Search for the cell housing the specified text and yield its (X, Y) center coordinate. 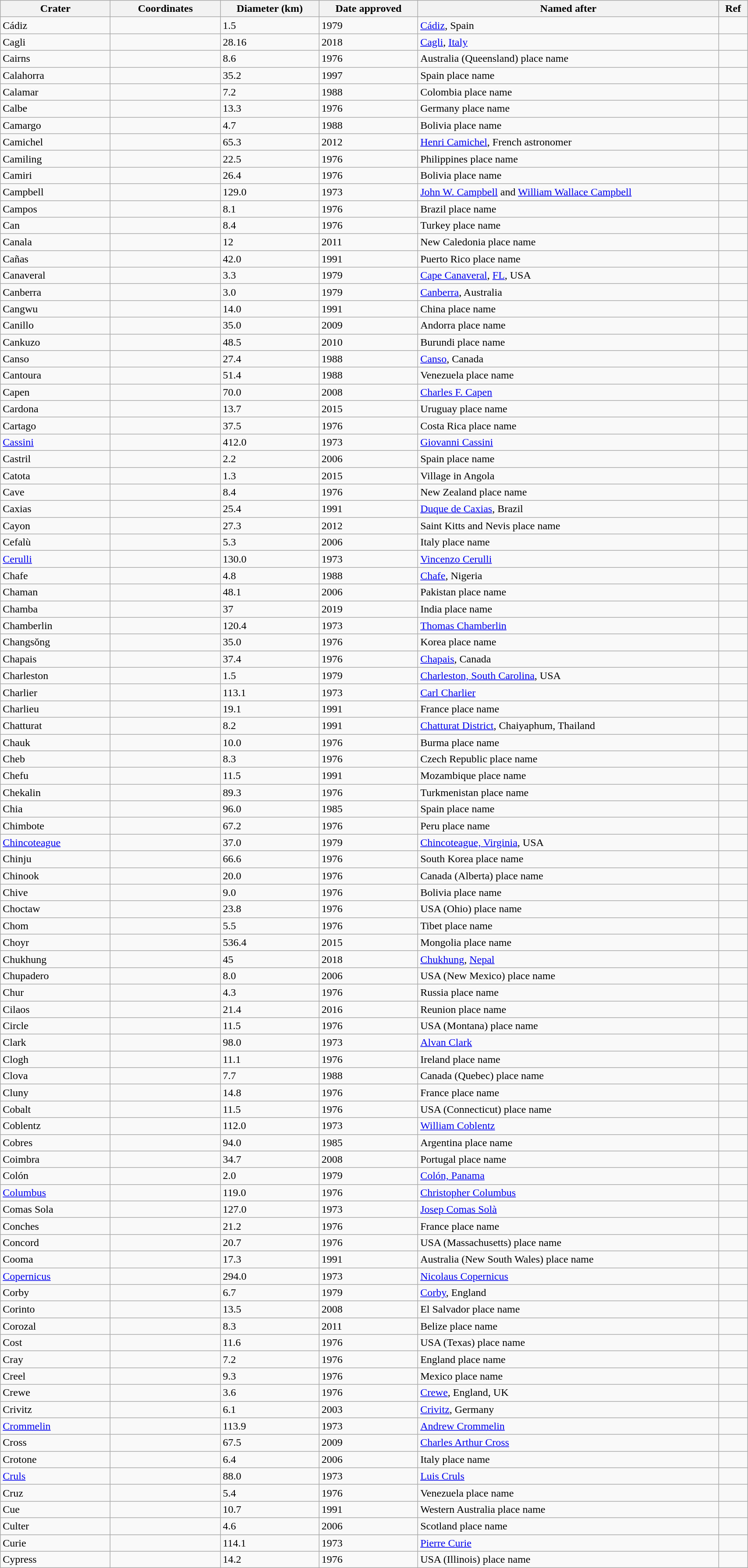
Clogh (55, 1059)
2.2 (270, 459)
129.0 (270, 192)
412.0 (270, 442)
Cartago (55, 425)
Brazil place name (568, 209)
Puerto Rico place name (568, 259)
Cerulli (55, 559)
Nicolaus Copernicus (568, 1276)
96.0 (270, 809)
Creel (55, 1376)
Carl Charlier (568, 692)
Cañas (55, 259)
Crewe (55, 1393)
John W. Campbell and William Wallace Campbell (568, 192)
Camargo (55, 125)
Chafe (55, 576)
Canberra (55, 292)
130.0 (270, 559)
Uruguay place name (568, 409)
Charles Arthur Cross (568, 1443)
1997 (368, 75)
19.1 (270, 709)
Columbus (55, 1193)
Calbe (55, 109)
Chauk (55, 743)
England place name (568, 1359)
Corby, England (568, 1293)
Chukhung (55, 959)
Chimbote (55, 826)
Saint Kitts and Nevis place name (568, 526)
Germany place name (568, 109)
Chamba (55, 609)
Chefu (55, 776)
Camichel (55, 142)
3.0 (270, 292)
23.8 (270, 909)
Cheb (55, 759)
USA (Connecticut) place name (568, 1109)
Chekalin (55, 793)
48.5 (270, 342)
4.7 (270, 125)
113.9 (270, 1426)
Choctaw (55, 909)
14.8 (270, 1093)
Corinto (55, 1310)
Canaveral (55, 276)
94.0 (270, 1143)
Capen (55, 392)
Cagli, Italy (568, 42)
8.0 (270, 976)
51.4 (270, 375)
Chaman (55, 592)
14.0 (270, 309)
USA (Montana) place name (568, 1026)
Giovanni Cassini (568, 442)
20.7 (270, 1242)
88.0 (270, 1476)
Pakistan place name (568, 592)
Turkey place name (568, 226)
120.4 (270, 626)
Corozal (55, 1326)
Charlier (55, 692)
6.4 (270, 1459)
New Caledonia place name (568, 242)
Charlieu (55, 709)
Cross (55, 1443)
Cairns (55, 59)
8.1 (270, 209)
13.5 (270, 1310)
Chive (55, 892)
Chincoteague, Virginia, USA (568, 842)
Chafe, Nigeria (568, 576)
8.2 (270, 726)
Peru place name (568, 826)
Andorra place name (568, 326)
Culter (55, 1526)
Crivitz (55, 1409)
USA (Illinois) place name (568, 1560)
5.5 (270, 926)
37.5 (270, 425)
37.0 (270, 842)
Pierre Curie (568, 1543)
Coordinates (166, 9)
7.7 (270, 1076)
Changsŏng (55, 642)
Chupadero (55, 976)
Colón, Panama (568, 1176)
Clark (55, 1043)
Cypress (55, 1560)
89.3 (270, 793)
294.0 (270, 1276)
4.3 (270, 992)
Comas Sola (55, 1209)
Cilaos (55, 1009)
Chamberlin (55, 626)
127.0 (270, 1209)
11.6 (270, 1343)
20.0 (270, 876)
5.3 (270, 542)
Canala (55, 242)
Reunion place name (568, 1009)
Ireland place name (568, 1059)
El Salvador place name (568, 1310)
Diameter (km) (270, 9)
Coblentz (55, 1126)
Cruls (55, 1476)
Cangwu (55, 309)
25.4 (270, 509)
Costa Rica place name (568, 425)
Cassini (55, 442)
6.7 (270, 1293)
Scotland place name (568, 1526)
11.1 (270, 1059)
Belize place name (568, 1326)
Josep Comas Solà (568, 1209)
48.1 (270, 592)
Cayon (55, 526)
Chatturat (55, 726)
Thomas Chamberlin (568, 626)
Canada (Alberta) place name (568, 876)
Western Australia place name (568, 1509)
Chia (55, 809)
Cobalt (55, 1109)
Chapais (55, 659)
Curie (55, 1543)
Alvan Clark (568, 1043)
Australia (Queensland) place name (568, 59)
Charleston, South Carolina, USA (568, 676)
Canada (Quebec) place name (568, 1076)
Portugal place name (568, 1159)
USA (Massachusetts) place name (568, 1242)
Colón (55, 1176)
Campos (55, 209)
Christopher Columbus (568, 1193)
William Coblentz (568, 1126)
67.5 (270, 1443)
2016 (368, 1009)
21.2 (270, 1226)
2010 (368, 342)
Cape Canaveral, FL, USA (568, 276)
66.6 (270, 859)
Cádiz (55, 25)
17.3 (270, 1259)
Cruz (55, 1493)
Henri Camichel, French astronomer (568, 142)
Caxias (55, 509)
Canberra, Australia (568, 292)
Crommelin (55, 1426)
119.0 (270, 1193)
USA (Ohio) place name (568, 909)
Crewe, England, UK (568, 1393)
Chincoteague (55, 842)
Australia (New South Wales) place name (568, 1259)
Can (55, 226)
4.8 (270, 576)
Cue (55, 1509)
Turkmenistan place name (568, 793)
Catota (55, 475)
28.16 (270, 42)
2003 (368, 1409)
12 (270, 242)
Cádiz, Spain (568, 25)
Argentina place name (568, 1143)
4.6 (270, 1526)
Chapais, Canada (568, 659)
3.6 (270, 1393)
37.4 (270, 659)
10.0 (270, 743)
Vincenzo Cerulli (568, 559)
1.3 (270, 475)
13.7 (270, 409)
Colombia place name (568, 92)
Chinook (55, 876)
India place name (568, 609)
6.1 (270, 1409)
China place name (568, 309)
5.4 (270, 1493)
Cluny (55, 1093)
Named after (568, 9)
9.0 (270, 892)
Ref (733, 9)
37 (270, 609)
Clova (55, 1076)
Philippines place name (568, 159)
Village in Angola (568, 475)
USA (New Mexico) place name (568, 976)
Cefalù (55, 542)
Cost (55, 1343)
Crotone (55, 1459)
45 (270, 959)
3.3 (270, 276)
Russia place name (568, 992)
13.3 (270, 109)
Duque de Caxias, Brazil (568, 509)
8.6 (270, 59)
112.0 (270, 1126)
USA (Texas) place name (568, 1343)
Luis Cruls (568, 1476)
Czech Republic place name (568, 759)
South Korea place name (568, 859)
Mongolia place name (568, 942)
113.1 (270, 692)
Copernicus (55, 1276)
Choyr (55, 942)
67.2 (270, 826)
9.3 (270, 1376)
Chur (55, 992)
Castril (55, 459)
Calamar (55, 92)
42.0 (270, 259)
27.4 (270, 359)
Crivitz, Germany (568, 1409)
Coimbra (55, 1159)
Canillo (55, 326)
98.0 (270, 1043)
Andrew Crommelin (568, 1426)
536.4 (270, 942)
22.5 (270, 159)
Cooma (55, 1259)
Circle (55, 1026)
Mexico place name (568, 1376)
Camiri (55, 175)
Chinju (55, 859)
70.0 (270, 392)
34.7 (270, 1159)
Cantoura (55, 375)
Concord (55, 1242)
2.0 (270, 1176)
114.1 (270, 1543)
Charleston (55, 676)
35.2 (270, 75)
Corby (55, 1293)
Chatturat District, Chaiyaphum, Thailand (568, 726)
26.4 (270, 175)
Korea place name (568, 642)
Burma place name (568, 743)
21.4 (270, 1009)
Charles F. Capen (568, 392)
Cankuzo (55, 342)
Canso, Canada (568, 359)
Cagli (55, 42)
2019 (368, 609)
Tibet place name (568, 926)
Date approved (368, 9)
Chukhung, Nepal (568, 959)
27.3 (270, 526)
65.3 (270, 142)
Calahorra (55, 75)
Campbell (55, 192)
Cardona (55, 409)
14.2 (270, 1560)
Conches (55, 1226)
Chom (55, 926)
10.7 (270, 1509)
Canso (55, 359)
New Zealand place name (568, 492)
Burundi place name (568, 342)
Crater (55, 9)
Cobres (55, 1143)
Camiling (55, 159)
Cray (55, 1359)
Mozambique place name (568, 776)
Cave (55, 492)
